Provide the [X, Y] coordinate of the cell's center where the given text is located.  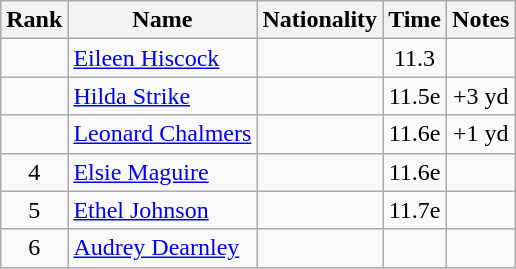
4 [34, 172]
Time [415, 20]
Hilda Strike [162, 96]
6 [34, 248]
Leonard Chalmers [162, 134]
5 [34, 210]
Audrey Dearnley [162, 248]
+1 yd [481, 134]
11.7e [415, 210]
11.3 [415, 58]
Nationality [320, 20]
Rank [34, 20]
+3 yd [481, 96]
Elsie Maguire [162, 172]
11.5e [415, 96]
Eileen Hiscock [162, 58]
Name [162, 20]
Notes [481, 20]
Ethel Johnson [162, 210]
